Locate the cell with the specified text and output its (x, y) center coordinate. 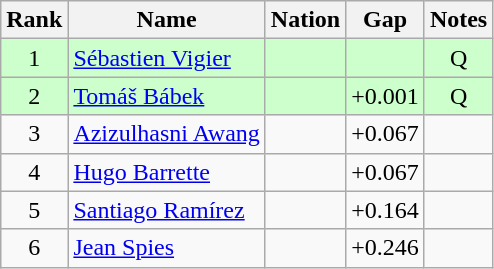
Hugo Barrette (166, 172)
Name (166, 20)
Santiago Ramírez (166, 210)
2 (34, 96)
Gap (386, 20)
Jean Spies (166, 248)
Nation (305, 20)
+0.246 (386, 248)
6 (34, 248)
+0.001 (386, 96)
Notes (458, 20)
4 (34, 172)
Azizulhasni Awang (166, 134)
Rank (34, 20)
1 (34, 58)
3 (34, 134)
Sébastien Vigier (166, 58)
+0.164 (386, 210)
Tomáš Bábek (166, 96)
5 (34, 210)
